Determine the (x, y) coordinate at the center of the cell enclosing the given text.  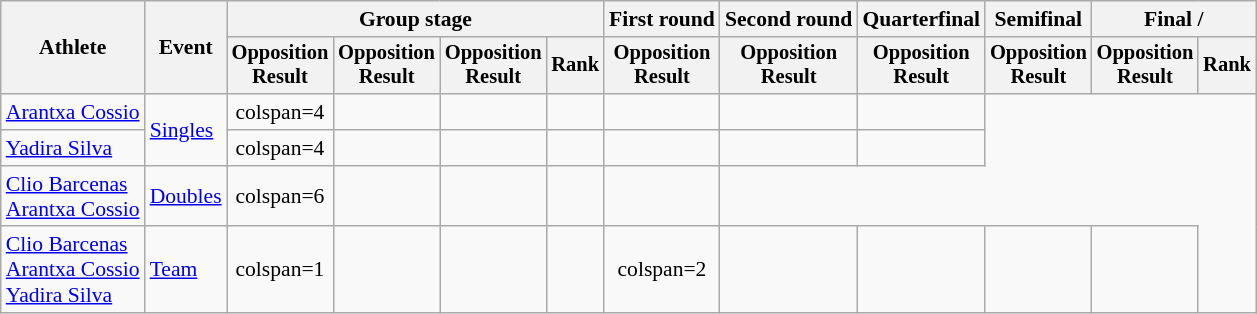
Event (186, 48)
Clio BarcenasArantxa Cossio (73, 196)
colspan=6 (280, 196)
Team (186, 270)
Doubles (186, 196)
Group stage (416, 19)
colspan=2 (662, 270)
Yadira Silva (73, 148)
Arantxa Cossio (73, 112)
Second round (789, 19)
Clio BarcenasArantxa CossioYadira Silva (73, 270)
Semifinal (1038, 19)
Athlete (73, 48)
Quarterfinal (921, 19)
Final / (1174, 19)
First round (662, 19)
colspan=1 (280, 270)
Singles (186, 130)
